Provide the (X, Y) coordinate of the cell's center where the given text is located.  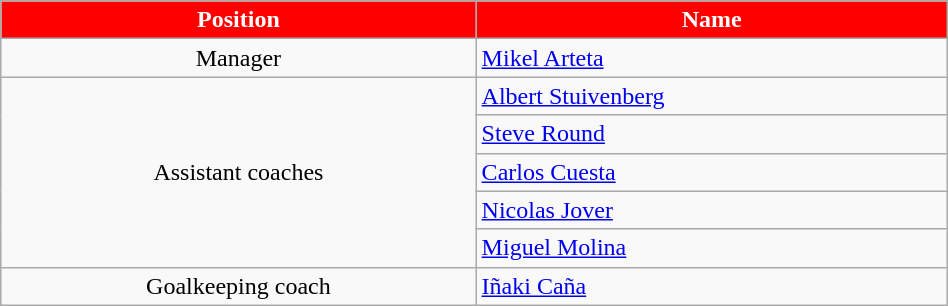
Position (238, 20)
Manager (238, 58)
Nicolas Jover (712, 210)
Albert Stuivenberg (712, 96)
Assistant coaches (238, 172)
Mikel Arteta (712, 58)
Carlos Cuesta (712, 172)
Steve Round (712, 134)
Name (712, 20)
Iñaki Caña (712, 286)
Miguel Molina (712, 248)
Goalkeeping coach (238, 286)
